Find where the given text appears and provide that cell's center as (X, Y) coordinate. 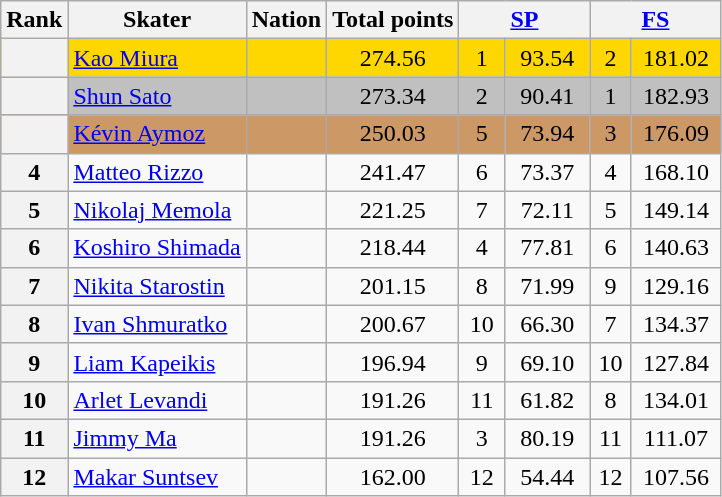
66.30 (548, 324)
241.47 (393, 172)
Koshiro Shimada (157, 248)
107.56 (676, 477)
Rank (34, 20)
Kao Miura (157, 58)
Nikita Starostin (157, 286)
77.81 (548, 248)
273.34 (393, 96)
250.03 (393, 134)
134.37 (676, 324)
218.44 (393, 248)
Matteo Rizzo (157, 172)
Kévin Aymoz (157, 134)
196.94 (393, 362)
182.93 (676, 96)
200.67 (393, 324)
69.10 (548, 362)
176.09 (676, 134)
Arlet Levandi (157, 400)
Makar Suntsev (157, 477)
61.82 (548, 400)
134.01 (676, 400)
93.54 (548, 58)
Shun Sato (157, 96)
221.25 (393, 210)
FS (656, 20)
Jimmy Ma (157, 438)
127.84 (676, 362)
80.19 (548, 438)
162.00 (393, 477)
Liam Kapeikis (157, 362)
54.44 (548, 477)
90.41 (548, 96)
SP (524, 20)
140.63 (676, 248)
72.11 (548, 210)
129.16 (676, 286)
274.56 (393, 58)
Skater (157, 20)
Ivan Shmuratko (157, 324)
111.07 (676, 438)
71.99 (548, 286)
168.10 (676, 172)
73.94 (548, 134)
Nation (286, 20)
201.15 (393, 286)
181.02 (676, 58)
Total points (393, 20)
149.14 (676, 210)
73.37 (548, 172)
Nikolaj Memola (157, 210)
